Capture the cell that displays the provided text and extract its (x, y) central coordinate. 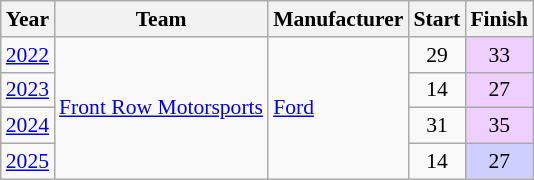
33 (499, 55)
31 (436, 126)
Front Row Motorsports (161, 108)
2023 (28, 90)
Ford (338, 108)
Start (436, 19)
2025 (28, 162)
Team (161, 19)
2024 (28, 126)
Finish (499, 19)
Manufacturer (338, 19)
29 (436, 55)
Year (28, 19)
35 (499, 126)
2022 (28, 55)
